Return [X, Y] of the center of cell containing provided text 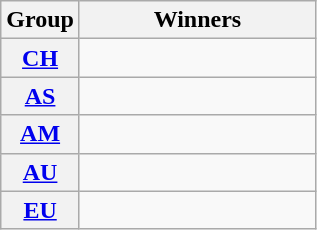
AM [40, 134]
Winners [197, 20]
AS [40, 96]
Group [40, 20]
AU [40, 172]
EU [40, 210]
CH [40, 58]
